From the cell containing the given text, extract its center point as (x, y) coordinate. 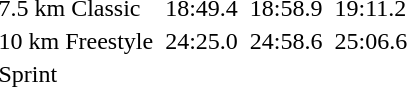
24:58.6 (286, 41)
24:25.0 (202, 41)
